Locate the cell with the specified text and output its [x, y] center coordinate. 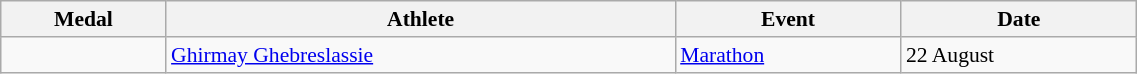
22 August [1019, 55]
Ghirmay Ghebreslassie [420, 55]
Event [788, 19]
Marathon [788, 55]
Athlete [420, 19]
Date [1019, 19]
Medal [84, 19]
